Find where the given text appears and provide that cell's center as (X, Y) coordinate. 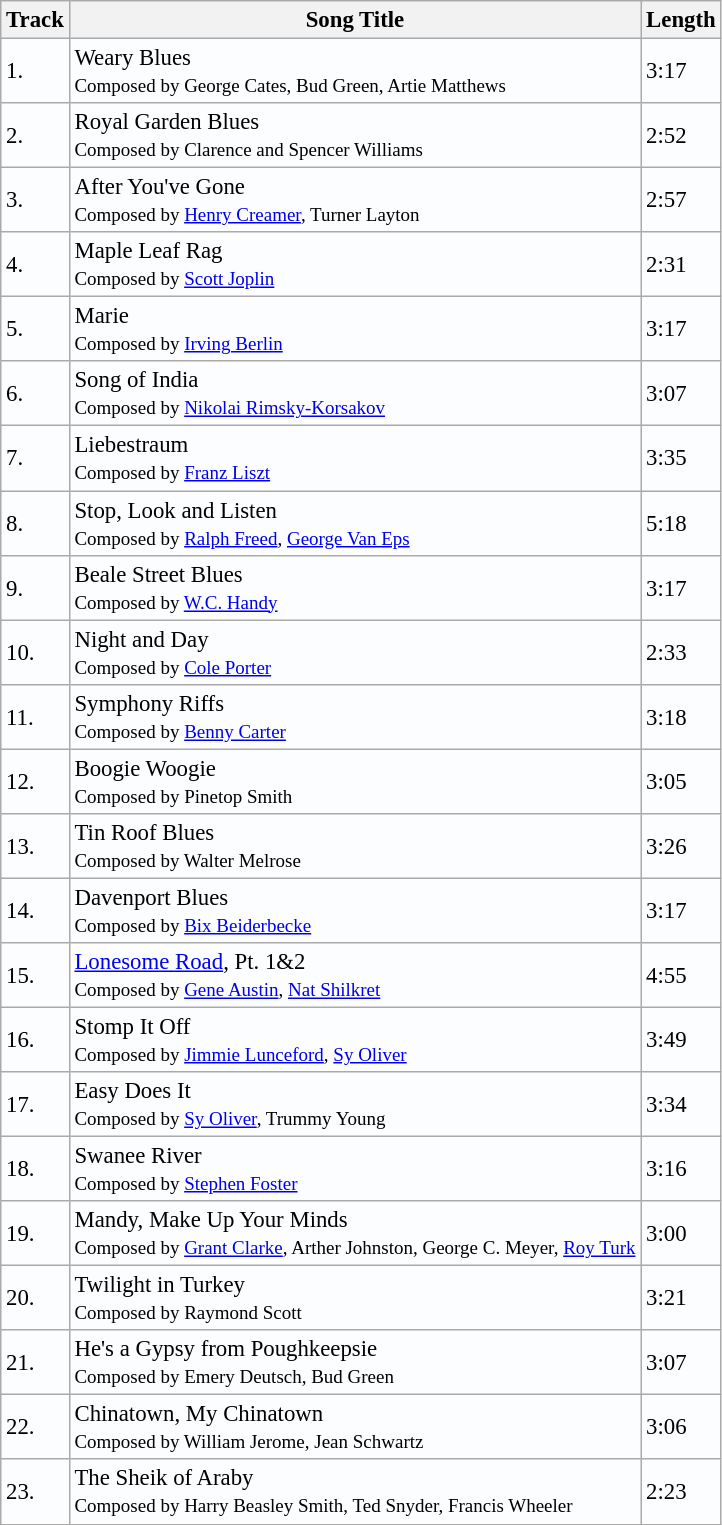
3:49 (681, 1040)
21. (35, 1362)
3:18 (681, 716)
17. (35, 1104)
6. (35, 394)
Lonesome Road, Pt. 1&2 Composed by Gene Austin, Nat Shilkret (355, 976)
16. (35, 1040)
After You've Gone Composed by Henry Creamer, Turner Layton (355, 200)
2:31 (681, 264)
4. (35, 264)
22. (35, 1428)
2:52 (681, 136)
3:16 (681, 1170)
Symphony Riffs Composed by Benny Carter (355, 716)
8. (35, 524)
Length (681, 20)
The Sheik of Araby Composed by Harry Beasley Smith, Ted Snyder, Francis Wheeler (355, 1492)
Royal Garden Blues Composed by Clarence and Spencer Williams (355, 136)
Song Title (355, 20)
7. (35, 458)
3:35 (681, 458)
5:18 (681, 524)
Song of India Composed by Nikolai Rimsky-Korsakov (355, 394)
18. (35, 1170)
1. (35, 72)
3:06 (681, 1428)
Davenport Blues Composed by Bix Beiderbecke (355, 910)
Liebestraum Composed by Franz Liszt (355, 458)
Twilight in Turkey Composed by Raymond Scott (355, 1298)
3:34 (681, 1104)
2:23 (681, 1492)
11. (35, 716)
3:00 (681, 1234)
2:57 (681, 200)
Mandy, Make Up Your Minds Composed by Grant Clarke, Arther Johnston, George C. Meyer, Roy Turk (355, 1234)
5. (35, 330)
Marie Composed by Irving Berlin (355, 330)
Beale Street Blues Composed by W.C. Handy (355, 588)
13. (35, 846)
Chinatown, My Chinatown Composed by William Jerome, Jean Schwartz (355, 1428)
Tin Roof Blues Composed by Walter Melrose (355, 846)
19. (35, 1234)
23. (35, 1492)
Track (35, 20)
14. (35, 910)
3:21 (681, 1298)
Stop, Look and Listen Composed by Ralph Freed, George Van Eps (355, 524)
Swanee River Composed by Stephen Foster (355, 1170)
Boogie Woogie Composed by Pinetop Smith (355, 782)
3. (35, 200)
2:33 (681, 652)
15. (35, 976)
Easy Does It Composed by Sy Oliver, Trummy Young (355, 1104)
9. (35, 588)
3:05 (681, 782)
Weary Blues Composed by George Cates, Bud Green, Artie Matthews (355, 72)
He's a Gypsy from Poughkeepsie Composed by Emery Deutsch, Bud Green (355, 1362)
Maple Leaf Rag Composed by Scott Joplin (355, 264)
20. (35, 1298)
Night and Day Composed by Cole Porter (355, 652)
4:55 (681, 976)
12. (35, 782)
10. (35, 652)
2. (35, 136)
Stomp It Off Composed by Jimmie Lunceford, Sy Oliver (355, 1040)
3:26 (681, 846)
